Return (X, Y) of the center of cell containing provided text 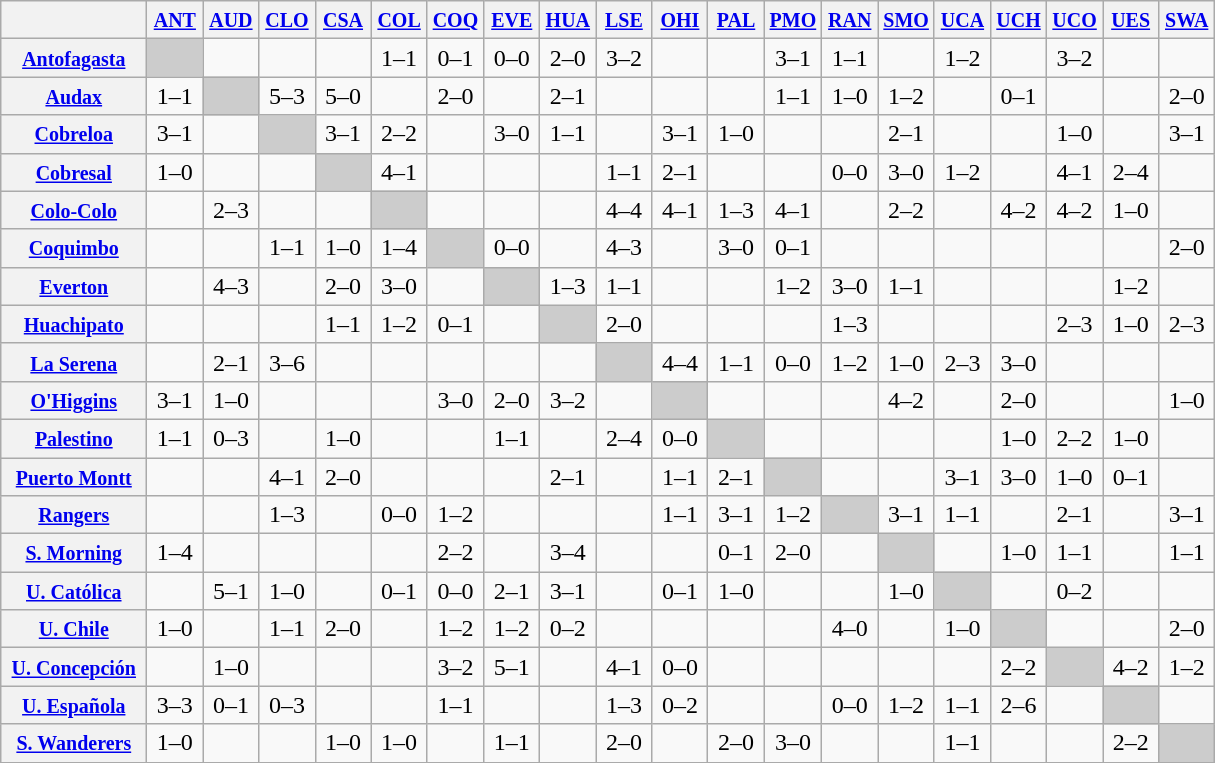
RAN (850, 20)
3–6 (287, 362)
Colo-Colo (74, 210)
UCA (962, 20)
O'Higgins (74, 400)
Everton (74, 286)
3–4 (568, 553)
La Serena (74, 362)
4–0 (850, 629)
U. Católica (74, 591)
Rangers (74, 515)
CLO (287, 20)
5–3 (287, 96)
3–3 (175, 705)
Cobresal (74, 172)
CSA (343, 20)
ANT (175, 20)
U. Chile (74, 629)
S. Wanderers (74, 743)
Huachipato (74, 324)
SMO (906, 20)
LSE (624, 20)
EVE (512, 20)
UCH (1018, 20)
5–0 (343, 96)
Cobreloa (74, 134)
Palestino (74, 438)
U. Concepción (74, 667)
UES (1131, 20)
Puerto Montt (74, 477)
2–6 (1018, 705)
Antofagasta (74, 58)
COL (399, 20)
U. Española (74, 705)
Coquimbo (74, 248)
UCO (1075, 20)
HUA (568, 20)
Audax (74, 96)
S. Morning (74, 553)
PAL (736, 20)
OHI (680, 20)
PMO (793, 20)
COQ (456, 20)
SWA (1187, 20)
AUD (231, 20)
